From the cell containing the given text, extract its center point as (x, y) coordinate. 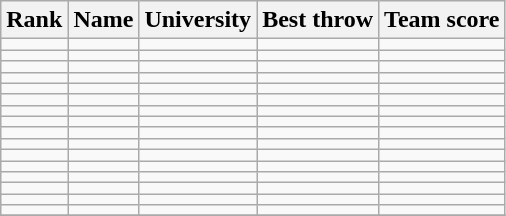
University (198, 20)
Name (104, 20)
Team score (442, 20)
Rank (34, 20)
Best throw (318, 20)
